Return (x, y) of the center of cell containing provided text 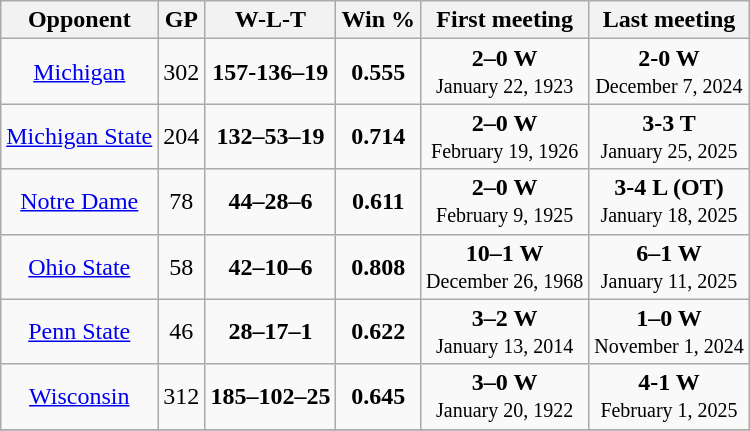
3–2 WJanuary 13, 2014 (505, 332)
Penn State (80, 332)
6–1 WJanuary 11, 2025 (669, 266)
GP (182, 20)
10–1 WDecember 26, 1968 (505, 266)
0.645 (378, 396)
4-1 WFebruary 1, 2025 (669, 396)
302 (182, 72)
78 (182, 202)
3–0 WJanuary 20, 1922 (505, 396)
312 (182, 396)
2-0 W December 7, 2024 (669, 72)
204 (182, 136)
157-136–19 (270, 72)
58 (182, 266)
Win % (378, 20)
Notre Dame (80, 202)
3-3 T January 25, 2025 (669, 136)
46 (182, 332)
1–0 WNovember 1, 2024 (669, 332)
Opponent (80, 20)
Last meeting (669, 20)
3-4 L (OT)January 18, 2025 (669, 202)
0.555 (378, 72)
0.611 (378, 202)
Wisconsin (80, 396)
0.714 (378, 136)
W-L-T (270, 20)
42–10–6 (270, 266)
Ohio State (80, 266)
2–0 WJanuary 22, 1923 (505, 72)
2–0 WFebruary 9, 1925 (505, 202)
Michigan (80, 72)
2–0 WFebruary 19, 1926 (505, 136)
0.622 (378, 332)
0.808 (378, 266)
132–53–19 (270, 136)
185–102–25 (270, 396)
Michigan State (80, 136)
28–17–1 (270, 332)
44–28–6 (270, 202)
First meeting (505, 20)
